Identify which cell holds the provided text, then report its (x, y) central coordinate. 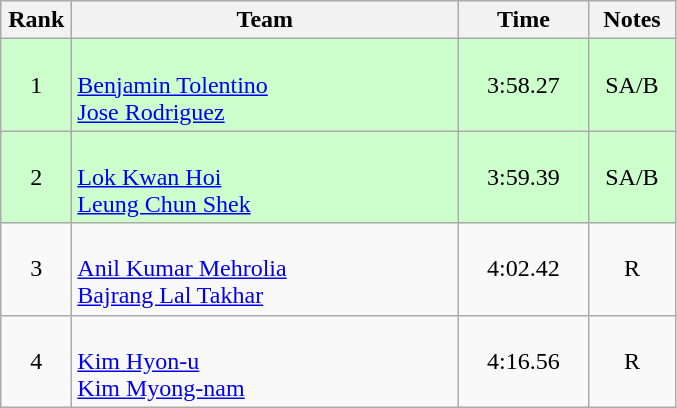
Kim Hyon-uKim Myong-nam (265, 361)
4:02.42 (524, 269)
3:58.27 (524, 85)
4 (36, 361)
3:59.39 (524, 177)
Benjamin TolentinoJose Rodriguez (265, 85)
Rank (36, 20)
Time (524, 20)
Notes (632, 20)
Team (265, 20)
1 (36, 85)
2 (36, 177)
3 (36, 269)
4:16.56 (524, 361)
Anil Kumar MehroliaBajrang Lal Takhar (265, 269)
Lok Kwan HoiLeung Chun Shek (265, 177)
